Scan for the cell matching the given text and deliver its [X, Y] coordinate at center. 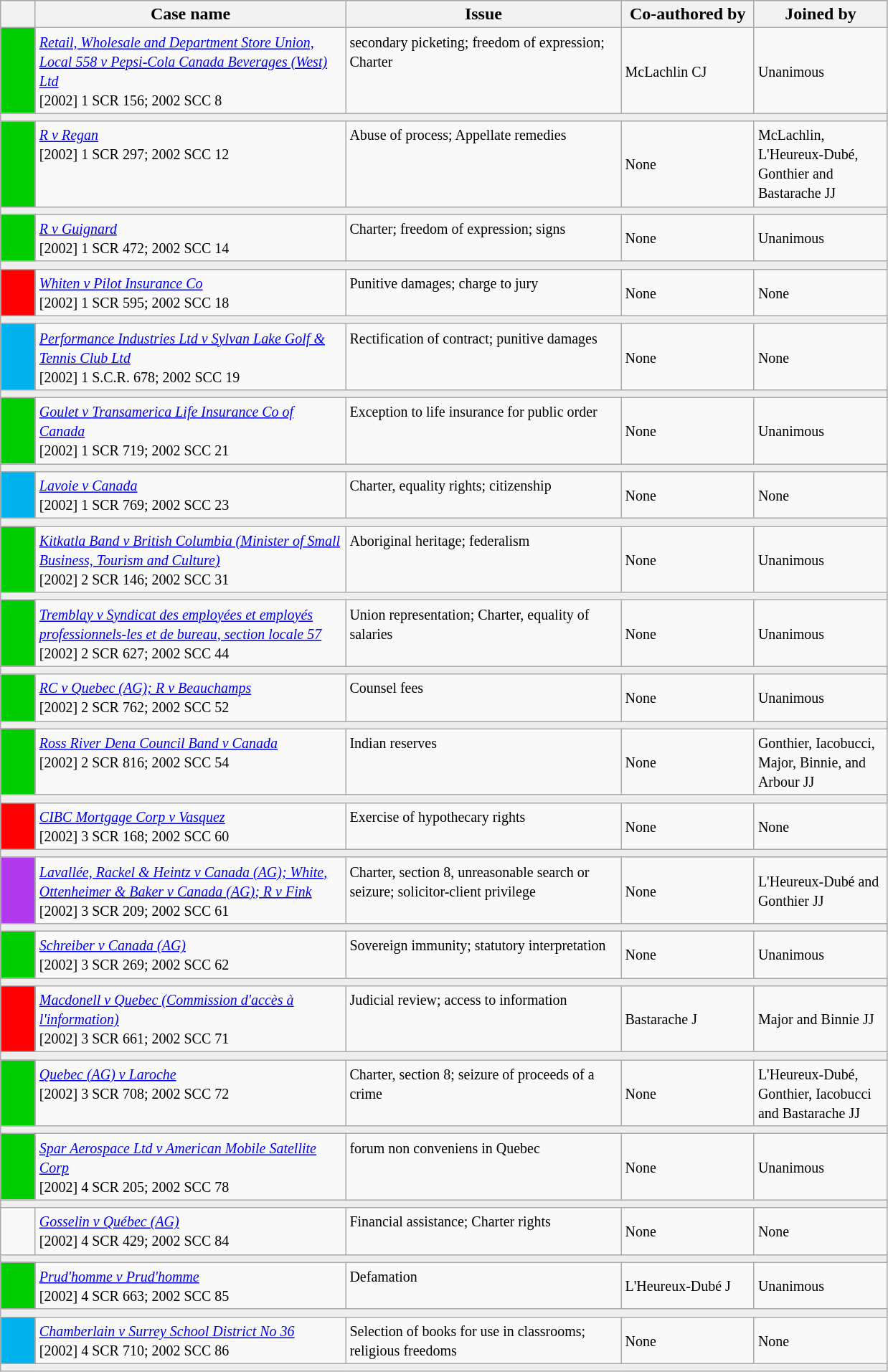
Exercise of hypothecary rights [483, 826]
R v Guignard [2002] 1 SCR 472; 2002 SCC 14 [191, 238]
Defamation [483, 1285]
Rectification of contract; punitive damages [483, 356]
Punitive damages; charge to jury [483, 293]
Major and Binnie JJ [821, 1019]
Ross River Dena Council Band v Canada [2002] 2 SCR 816; 2002 SCC 54 [191, 762]
Lavoie v Canada [2002] 1 SCR 769; 2002 SCC 23 [191, 495]
Sovereign immunity; statutory interpretation [483, 954]
Spar Aerospace Ltd v American Mobile Satellite Corp [2002] 4 SCR 205; 2002 SCC 78 [191, 1167]
Charter, section 8; seizure of proceeds of a crime [483, 1093]
McLachlin, L'Heureux-Dubé, Gonthier and Bastarache JJ [821, 164]
Bastarache J [687, 1019]
Co-authored by [687, 14]
Issue [483, 14]
Schreiber v Canada (AG) [2002] 3 SCR 269; 2002 SCC 62 [191, 954]
L'Heureux-Dubé J [687, 1285]
Charter; freedom of expression; signs [483, 238]
Chamberlain v Surrey School District No 36 [2002] 4 SCR 710; 2002 SCC 86 [191, 1340]
secondary picketing; freedom of expression; Charter [483, 70]
Performance Industries Ltd v Sylvan Lake Golf & Tennis Club Ltd [2002] 1 S.C.R. 678; 2002 SCC 19 [191, 356]
L'Heureux-Dubé, Gonthier, Iacobucci and Bastarache JJ [821, 1093]
Prud'homme v Prud'homme [2002] 4 SCR 663; 2002 SCC 85 [191, 1285]
Exception to life insurance for public order [483, 430]
Case name [191, 14]
forum non conveniens in Quebec [483, 1167]
Charter, equality rights; citizenship [483, 495]
Gosselin v Québec (AG) [2002] 4 SCR 429; 2002 SCC 84 [191, 1231]
Charter, section 8, unreasonable search or seizure; solicitor-client privilege [483, 890]
Financial assistance; Charter rights [483, 1231]
Gonthier, Iacobucci, Major, Binnie, and Arbour JJ [821, 762]
Goulet v Transamerica Life Insurance Co of Canada [2002] 1 SCR 719; 2002 SCC 21 [191, 430]
Tremblay v Syndicat des employées et employés professionnels-les et de bureau, section locale 57 [2002] 2 SCR 627; 2002 SCC 44 [191, 633]
CIBC Mortgage Corp v Vasquez [2002] 3 SCR 168; 2002 SCC 60 [191, 826]
Selection of books for use in classrooms; religious freedoms [483, 1340]
RC v Quebec (AG); R v Beauchamps [2002] 2 SCR 762; 2002 SCC 52 [191, 697]
Whiten v Pilot Insurance Co [2002] 1 SCR 595; 2002 SCC 18 [191, 293]
Indian reserves [483, 762]
Aboriginal heritage; federalism [483, 559]
R v Regan [2002] 1 SCR 297; 2002 SCC 12 [191, 164]
Counsel fees [483, 697]
Macdonell v Quebec (Commission d'accès à l'information) [2002] 3 SCR 661; 2002 SCC 71 [191, 1019]
Judicial review; access to information [483, 1019]
Retail, Wholesale and Department Store Union, Local 558 v Pepsi-Cola Canada Beverages (West) Ltd [2002] 1 SCR 156; 2002 SCC 8 [191, 70]
L'Heureux-Dubé and Gonthier JJ [821, 890]
Union representation; Charter, equality of salaries [483, 633]
McLachlin CJ [687, 70]
Quebec (AG) v Laroche [2002] 3 SCR 708; 2002 SCC 72 [191, 1093]
Lavallée, Rackel & Heintz v Canada (AG); White, Ottenheimer & Baker v Canada (AG); R v Fink [2002] 3 SCR 209; 2002 SCC 61 [191, 890]
Kitkatla Band v British Columbia (Minister of Small Business, Tourism and Culture) [2002] 2 SCR 146; 2002 SCC 31 [191, 559]
Abuse of process; Appellate remedies [483, 164]
Joined by [821, 14]
